Scan for the cell matching the given text and deliver its (X, Y) coordinate at center. 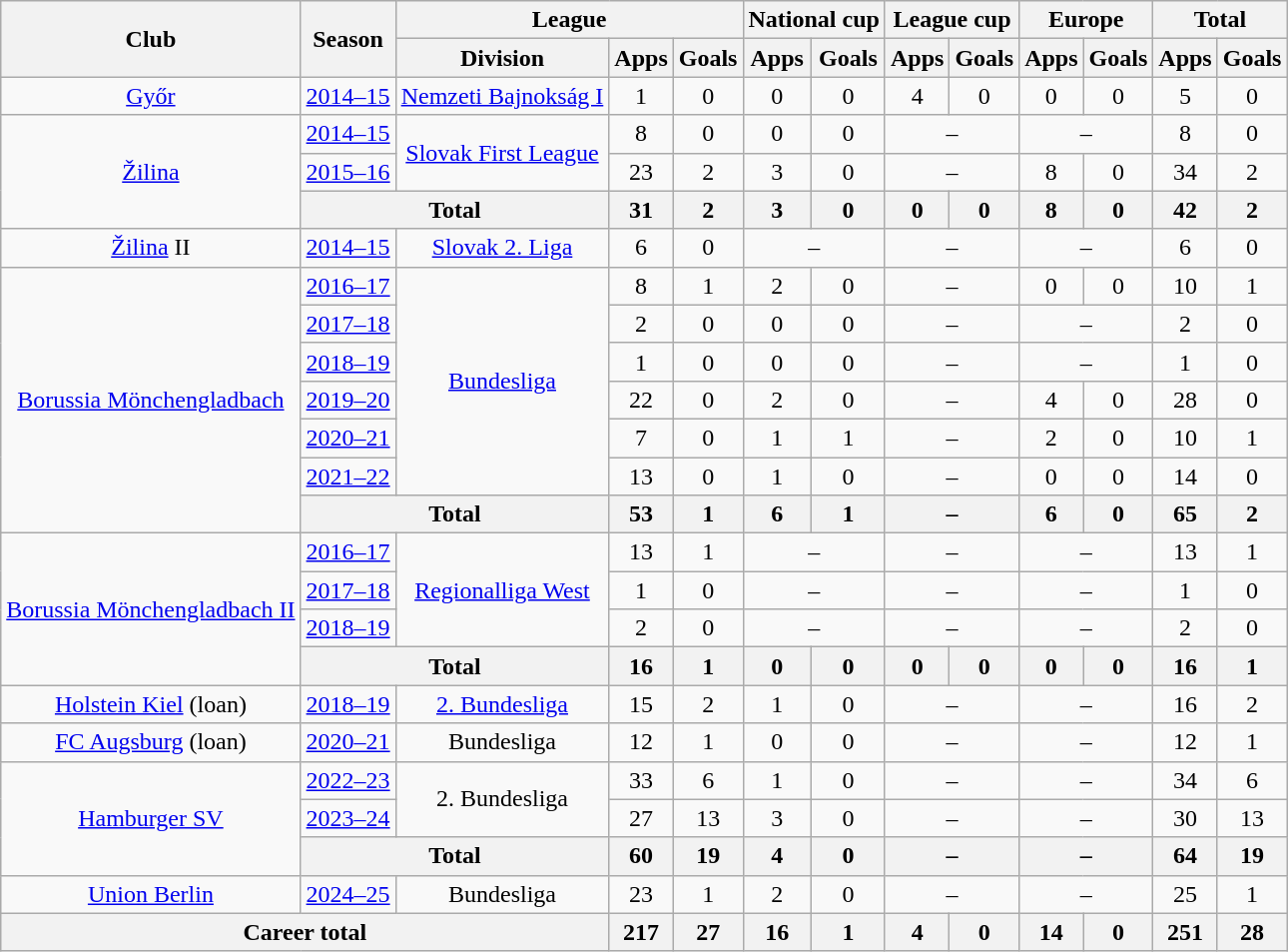
42 (1185, 210)
Division (502, 58)
2019–20 (347, 400)
22 (641, 400)
2023–24 (347, 818)
National cup (814, 20)
64 (1185, 856)
Nemzeti Bajnokság I (502, 96)
217 (641, 932)
Holstein Kiel (loan) (151, 704)
Borussia Mönchengladbach II (151, 609)
53 (641, 514)
Borussia Mönchengladbach (151, 400)
Regionalliga West (502, 590)
Slovak 2. Liga (502, 248)
Slovak First League (502, 153)
League (569, 20)
Season (347, 39)
60 (641, 856)
Győr (151, 96)
2021–22 (347, 476)
33 (641, 780)
League cup (952, 20)
FC Augsburg (loan) (151, 742)
5 (1185, 96)
Union Berlin (151, 894)
Club (151, 39)
Žilina (151, 172)
15 (641, 704)
25 (1185, 894)
Žilina II (151, 248)
7 (641, 438)
30 (1185, 818)
2015–16 (347, 172)
2022–23 (347, 780)
Career total (306, 932)
Europe (1086, 20)
251 (1185, 932)
31 (641, 210)
2024–25 (347, 894)
65 (1185, 514)
Hamburger SV (151, 818)
